Extract the (x, y) coordinate from the center of the cell holding the provided text.  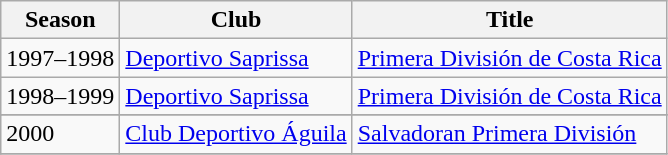
Title (510, 20)
2000 (60, 134)
Club (236, 20)
1997–1998 (60, 58)
Club Deportivo Águila (236, 134)
Season (60, 20)
Salvadoran Primera División (510, 134)
1998–1999 (60, 96)
